Return the (X, Y) coordinate for the center point of the cell that contains the specified text.  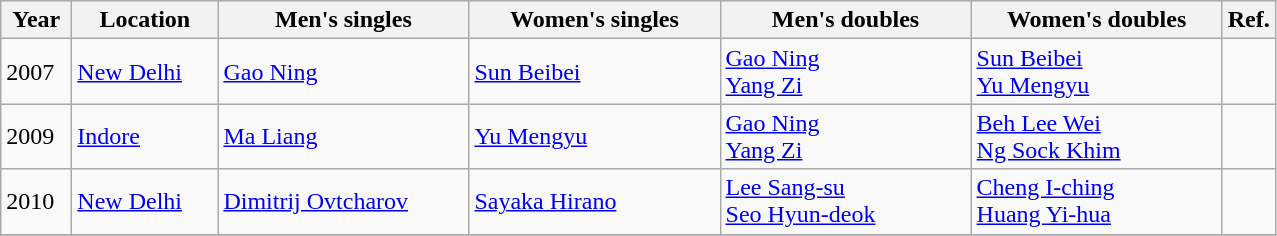
Location (145, 20)
Indore (145, 136)
Dimitrij Ovtcharov (344, 202)
Beh Lee Wei Ng Sock Khim (1096, 136)
Women's doubles (1096, 20)
Ref. (1248, 20)
Sayaka Hirano (594, 202)
Ma Liang (344, 136)
Gao Ning (344, 72)
Men's doubles (846, 20)
Sun Beibei (594, 72)
Year (36, 20)
Cheng I-ching Huang Yi-hua (1096, 202)
Women's singles (594, 20)
Sun Beibei Yu Mengyu (1096, 72)
Yu Mengyu (594, 136)
2010 (36, 202)
Lee Sang-su Seo Hyun-deok (846, 202)
2007 (36, 72)
Men's singles (344, 20)
2009 (36, 136)
